Pinpoint the cell where the given text exists, returning its (X, Y) midpoint coordinate. 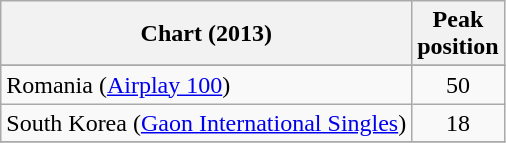
Romania (Airplay 100) (206, 85)
South Korea (Gaon International Singles) (206, 123)
Peakposition (458, 34)
50 (458, 85)
18 (458, 123)
Chart (2013) (206, 34)
